Return the (x, y) coordinate for the center point of the cell that contains the specified text.  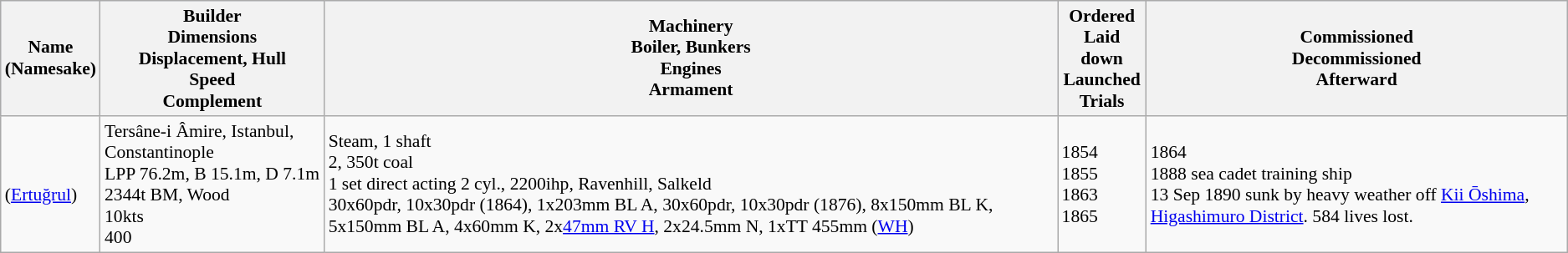
(Ertuğrul) (50, 184)
CommissionedDecommissionedAfterward (1356, 58)
1854185518631865 (1102, 184)
18641888 sea cadet training ship13 Sep 1890 sunk by heavy weather off Kii Ōshima, Higashimuro District. 584 lives lost. (1356, 184)
OrderedLaid downLaunchedTrials (1102, 58)
MachineryBoiler, BunkersEnginesArmament (691, 58)
BuilderDimensionsDisplacement, HullSpeedComplement (212, 58)
Name(Namesake) (50, 58)
Tersâne-i Âmire, Istanbul, ConstantinopleLPP 76.2m, B 15.1m, D 7.1m2344t BM, Wood10kts400 (212, 184)
